Provide the (X, Y) coordinate of the cell's center where the given text is located.  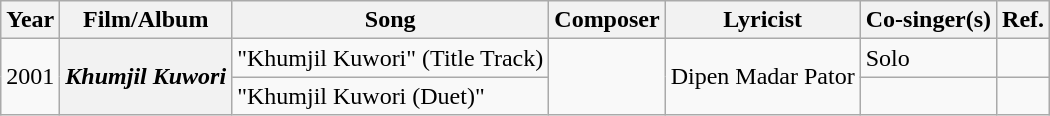
Song (390, 20)
Ref. (1024, 20)
"Khumjil Kuwori (Duet)" (390, 96)
Film/Album (146, 20)
Solo (928, 58)
Composer (607, 20)
Year (30, 20)
Lyricist (762, 20)
"Khumjil Kuwori" (Title Track) (390, 58)
2001 (30, 77)
Dipen Madar Pator (762, 77)
Co-singer(s) (928, 20)
Khumjil Kuwori (146, 77)
